From the cell containing the given text, extract its center point as [X, Y] coordinate. 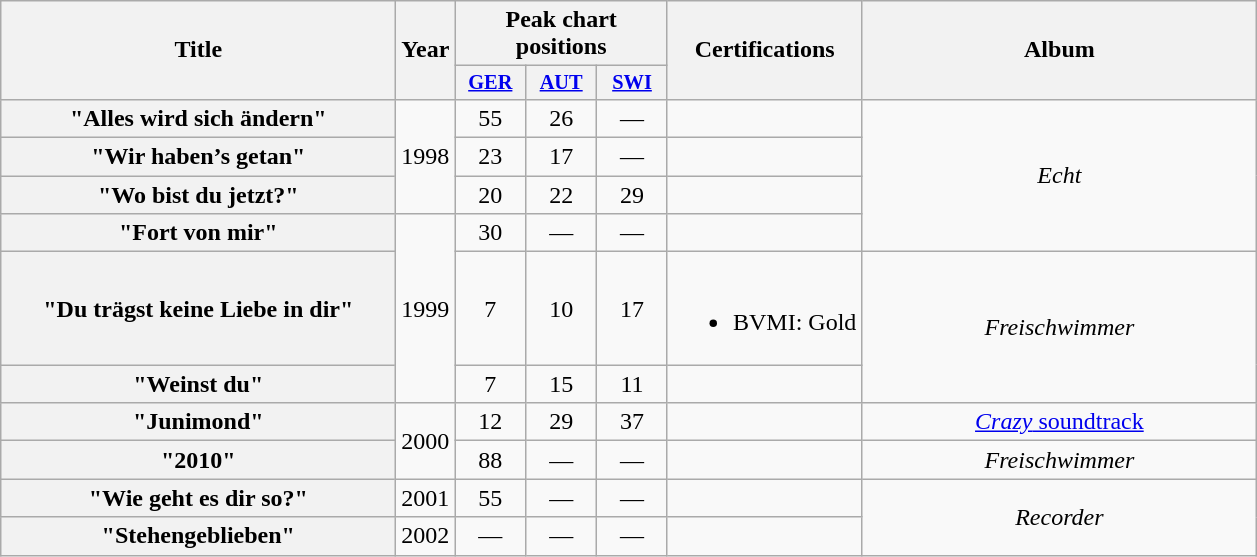
AUT [562, 83]
12 [490, 422]
37 [632, 422]
11 [632, 384]
"Stehengeblieben" [198, 536]
2000 [426, 441]
"Weinst du" [198, 384]
1999 [426, 308]
10 [562, 308]
22 [562, 195]
Echt [1060, 175]
Year [426, 50]
Peak chart positions [562, 34]
2001 [426, 498]
"Fort von mir" [198, 233]
88 [490, 460]
23 [490, 157]
"2010" [198, 460]
"Du trägst keine Liebe in dir" [198, 308]
20 [490, 195]
"Wir haben’s getan" [198, 157]
SWI [632, 83]
1998 [426, 156]
Crazy soundtrack [1060, 422]
"Wie geht es dir so?" [198, 498]
Album [1060, 50]
BVMI: Gold [764, 308]
Title [198, 50]
"Wo bist du jetzt?" [198, 195]
2002 [426, 536]
Recorder [1060, 517]
15 [562, 384]
"Alles wird sich ändern" [198, 118]
30 [490, 233]
"Junimond" [198, 422]
26 [562, 118]
GER [490, 83]
Certifications [764, 50]
